Extract the (X, Y) coordinate from the center of the cell holding the provided text.  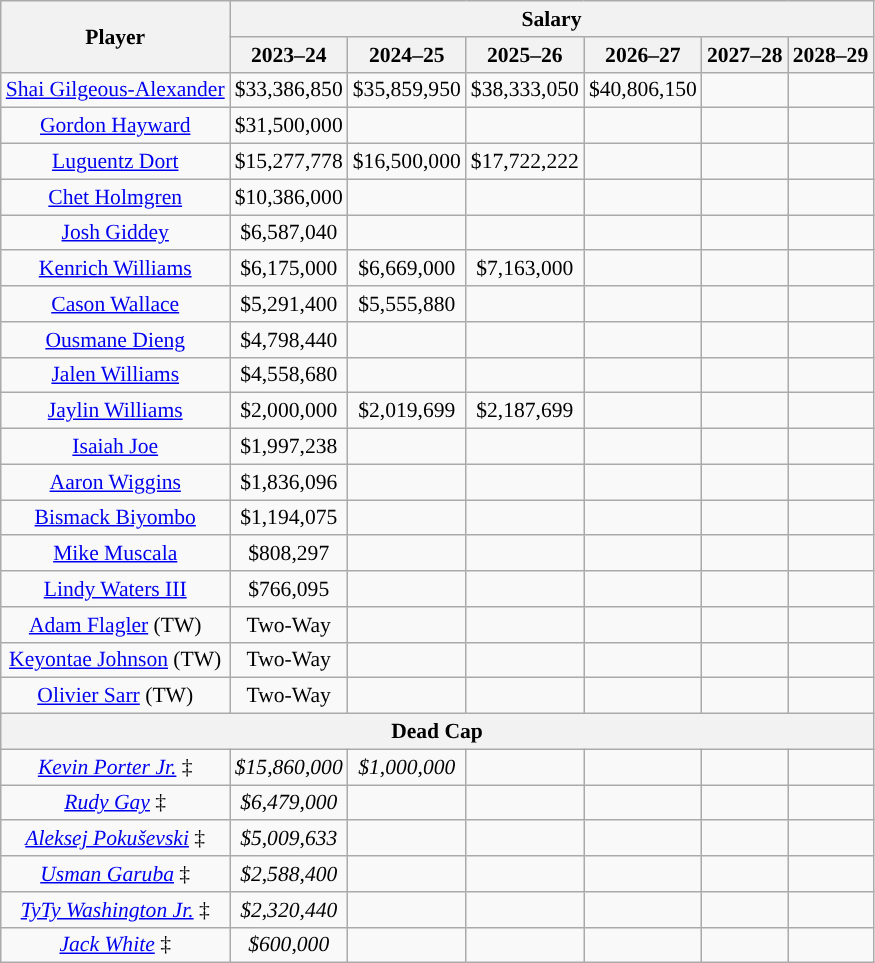
2024–25 (407, 55)
$15,860,000 (289, 767)
Kenrich Williams (116, 269)
$38,333,050 (525, 90)
$10,386,000 (289, 197)
$5,291,400 (289, 304)
Dead Cap (438, 732)
Josh Giddey (116, 233)
$6,175,000 (289, 269)
Aaron Wiggins (116, 482)
$2,588,400 (289, 874)
TyTy Washington Jr. ‡ (116, 910)
Chet Holmgren (116, 197)
Aleksej Pokuševski ‡ (116, 839)
Cason Wallace (116, 304)
Rudy Gay ‡ (116, 803)
$17,722,222 (525, 162)
2026–27 (643, 55)
$33,386,850 (289, 90)
$5,555,880 (407, 304)
Gordon Hayward (116, 126)
$6,669,000 (407, 269)
Ousmane Dieng (116, 340)
$16,500,000 (407, 162)
$1,836,096 (289, 482)
Kevin Porter Jr. ‡ (116, 767)
Mike Muscala (116, 554)
Jalen Williams (116, 375)
$1,997,238 (289, 447)
$5,009,633 (289, 839)
$7,163,000 (525, 269)
$31,500,000 (289, 126)
$600,000 (289, 945)
$4,798,440 (289, 340)
Olivier Sarr (TW) (116, 696)
Isaiah Joe (116, 447)
$766,095 (289, 589)
$2,000,000 (289, 411)
2025–26 (525, 55)
$15,277,778 (289, 162)
Luguentz Dort (116, 162)
Bismack Biyombo (116, 518)
$2,019,699 (407, 411)
$2,320,440 (289, 910)
Salary (552, 19)
$4,558,680 (289, 375)
Jack White ‡ (116, 945)
$6,479,000 (289, 803)
Jaylin Williams (116, 411)
$1,000,000 (407, 767)
Lindy Waters III (116, 589)
$6,587,040 (289, 233)
Usman Garuba ‡ (116, 874)
Adam Flagler (TW) (116, 625)
2023–24 (289, 55)
Player (116, 36)
$1,194,075 (289, 518)
$35,859,950 (407, 90)
$808,297 (289, 554)
2028–29 (831, 55)
Keyontae Johnson (TW) (116, 660)
$40,806,150 (643, 90)
Shai Gilgeous-Alexander (116, 90)
$2,187,699 (525, 411)
2027–28 (745, 55)
